Capture the cell that displays the provided text and extract its (x, y) central coordinate. 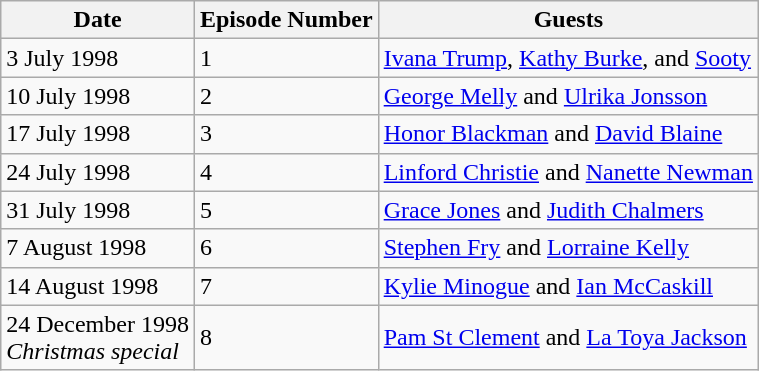
4 (286, 172)
Linford Christie and Nanette Newman (568, 172)
Stephen Fry and Lorraine Kelly (568, 248)
7 August 1998 (98, 248)
Kylie Minogue and Ian McCaskill (568, 286)
10 July 1998 (98, 96)
Honor Blackman and David Blaine (568, 134)
24 December 1998Christmas special (98, 338)
6 (286, 248)
5 (286, 210)
3 (286, 134)
3 July 1998 (98, 58)
Episode Number (286, 20)
Pam St Clement and La Toya Jackson (568, 338)
George Melly and Ulrika Jonsson (568, 96)
17 July 1998 (98, 134)
31 July 1998 (98, 210)
Grace Jones and Judith Chalmers (568, 210)
2 (286, 96)
8 (286, 338)
7 (286, 286)
14 August 1998 (98, 286)
Guests (568, 20)
Ivana Trump, Kathy Burke, and Sooty (568, 58)
1 (286, 58)
Date (98, 20)
24 July 1998 (98, 172)
